Locate the cell with the specified text and output its (X, Y) center coordinate. 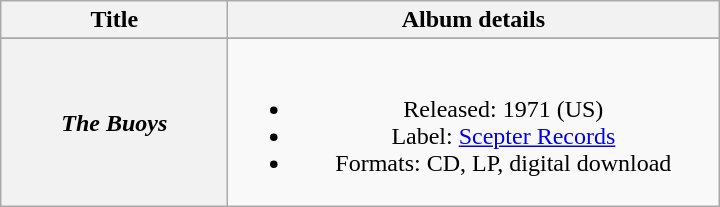
Album details (474, 20)
Title (114, 20)
Released: 1971 (US)Label: Scepter RecordsFormats: CD, LP, digital download (474, 122)
The Buoys (114, 122)
